Find where the given text appears and provide that cell's center as (X, Y) coordinate. 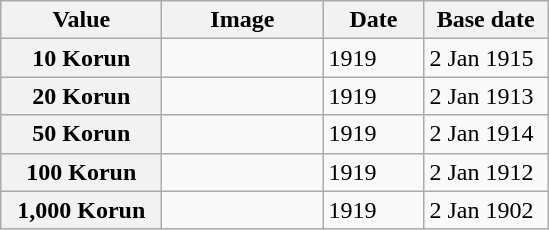
Image (242, 20)
Date (374, 20)
2 Jan 1913 (486, 96)
1,000 Korun (82, 210)
50 Korun (82, 134)
2 Jan 1914 (486, 134)
10 Korun (82, 58)
2 Jan 1915 (486, 58)
20 Korun (82, 96)
Base date (486, 20)
100 Korun (82, 172)
2 Jan 1902 (486, 210)
Value (82, 20)
2 Jan 1912 (486, 172)
